Extract the [x, y] coordinate from the center of the cell holding the provided text.  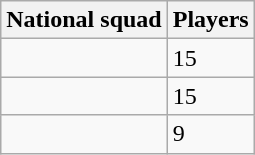
9 [210, 134]
Players [210, 20]
National squad [84, 20]
